Return the [x, y] coordinate for the center point of the cell that contains the specified text.  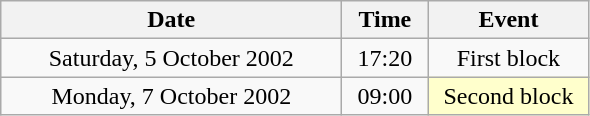
Time [385, 20]
Monday, 7 October 2002 [172, 96]
First block [508, 58]
09:00 [385, 96]
17:20 [385, 58]
Event [508, 20]
Saturday, 5 October 2002 [172, 58]
Second block [508, 96]
Date [172, 20]
